Identify which cell holds the provided text, then report its [x, y] central coordinate. 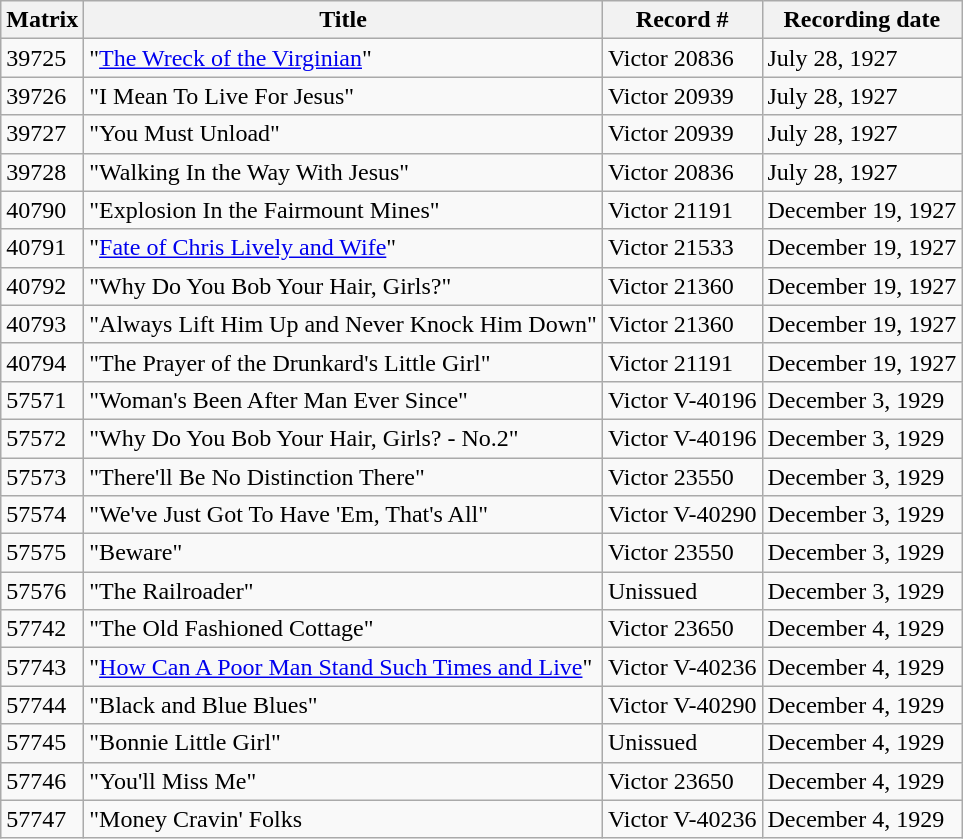
"I Mean To Live For Jesus" [344, 96]
57743 [42, 667]
"Explosion In the Fairmount Mines" [344, 210]
"Money Cravin' Folks [344, 819]
"You'll Miss Me" [344, 781]
40790 [42, 210]
39725 [42, 58]
40794 [42, 362]
"Always Lift Him Up and Never Knock Him Down" [344, 324]
"Woman's Been After Man Ever Since" [344, 400]
57744 [42, 705]
40791 [42, 248]
39726 [42, 96]
57571 [42, 400]
"The Old Fashioned Cottage" [344, 629]
Record # [682, 20]
"Walking In the Way With Jesus" [344, 172]
57746 [42, 781]
57573 [42, 477]
"The Railroader" [344, 591]
57576 [42, 591]
"Bonnie Little Girl" [344, 743]
"Fate of Chris Lively and Wife" [344, 248]
Matrix [42, 20]
"The Prayer of the Drunkard's Little Girl" [344, 362]
40792 [42, 286]
39728 [42, 172]
Recording date [862, 20]
57574 [42, 515]
Victor 21533 [682, 248]
"The Wreck of the Virginian" [344, 58]
Title [344, 20]
"Black and Blue Blues" [344, 705]
"There'll Be No Distinction There" [344, 477]
"You Must Unload" [344, 134]
"Why Do You Bob Your Hair, Girls? - No.2" [344, 438]
57572 [42, 438]
"How Can A Poor Man Stand Such Times and Live" [344, 667]
57575 [42, 553]
40793 [42, 324]
"We've Just Got To Have 'Em, That's All" [344, 515]
57742 [42, 629]
"Beware" [344, 553]
"Why Do You Bob Your Hair, Girls?" [344, 286]
39727 [42, 134]
57745 [42, 743]
57747 [42, 819]
